Output the [X, Y] coordinate of the center of the cell containing the given text.  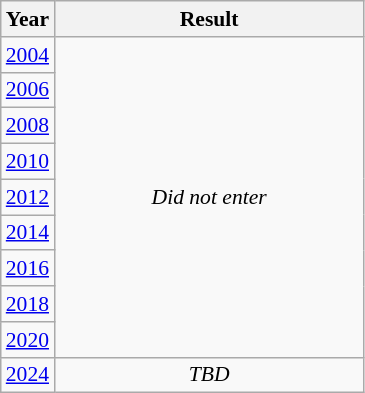
Result [209, 19]
Year [28, 19]
2008 [28, 126]
Did not enter [209, 198]
2024 [28, 375]
2006 [28, 90]
2012 [28, 197]
2014 [28, 233]
TBD [209, 375]
2010 [28, 162]
2016 [28, 269]
2018 [28, 304]
2004 [28, 55]
2020 [28, 340]
